Locate the cell with the specified text and output its [x, y] center coordinate. 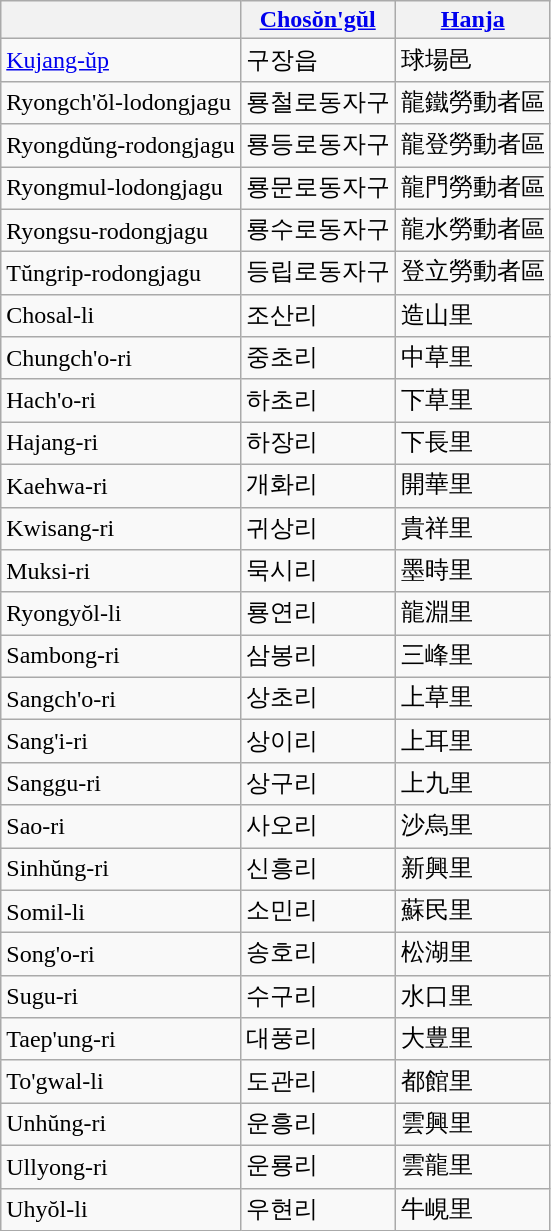
龍水勞動者區 [472, 230]
蘇民里 [472, 912]
Ryongdŭng-rodongjagu [120, 146]
雲興里 [472, 1124]
Tŭngrip-rodongjagu [120, 274]
Hach'o-ri [120, 400]
Chosal-li [120, 316]
牛峴里 [472, 1210]
Uhyŏl-li [120, 1210]
Sugu-ri [120, 996]
상이리 [318, 742]
下長里 [472, 444]
송호리 [318, 954]
룡문로동자구 [318, 188]
신흥리 [318, 870]
Taep'ung-ri [120, 1040]
Kujang-ŭp [120, 60]
龍門勞動者區 [472, 188]
상구리 [318, 784]
Ullyong-ri [120, 1166]
수구리 [318, 996]
Chungch'o-ri [120, 358]
구장읍 [318, 60]
Sangch'o-ri [120, 698]
登立勞動者區 [472, 274]
우현리 [318, 1210]
Chosŏn'gŭl [318, 20]
墨時里 [472, 572]
하장리 [318, 444]
삼봉리 [318, 656]
沙烏里 [472, 826]
상초리 [318, 698]
中草里 [472, 358]
Muksi-ri [120, 572]
Unhŭng-ri [120, 1124]
하초리 [318, 400]
上草里 [472, 698]
룡등로동자구 [318, 146]
Song'o-ri [120, 954]
Hanja [472, 20]
Ryongyŏl-li [120, 614]
Sambong-ri [120, 656]
소민리 [318, 912]
사오리 [318, 826]
Sang'i-ri [120, 742]
대풍리 [318, 1040]
上九里 [472, 784]
룡수로동자구 [318, 230]
Ryongch'ŏl-lodongjagu [120, 102]
등립로동자구 [318, 274]
新興里 [472, 870]
貴祥里 [472, 528]
To'gwal-li [120, 1082]
도관리 [318, 1082]
귀상리 [318, 528]
下草里 [472, 400]
大豊里 [472, 1040]
Sao-ri [120, 826]
조산리 [318, 316]
Ryongmul-lodongjagu [120, 188]
球場邑 [472, 60]
Kaehwa-ri [120, 486]
龍淵里 [472, 614]
룡철로동자구 [318, 102]
水口里 [472, 996]
운흥리 [318, 1124]
개화리 [318, 486]
Sinhŭng-ri [120, 870]
雲龍里 [472, 1166]
Sanggu-ri [120, 784]
都館里 [472, 1082]
龍鐵勞動者區 [472, 102]
Somil-li [120, 912]
Hajang-ri [120, 444]
造山里 [472, 316]
운룡리 [318, 1166]
三峰里 [472, 656]
Kwisang-ri [120, 528]
龍登勞動者區 [472, 146]
Ryongsu-rodongjagu [120, 230]
묵시리 [318, 572]
松湖里 [472, 954]
開華里 [472, 486]
중초리 [318, 358]
룡연리 [318, 614]
上耳里 [472, 742]
